For the text-containing cell, return its midpoint in [x, y] coordinate format. 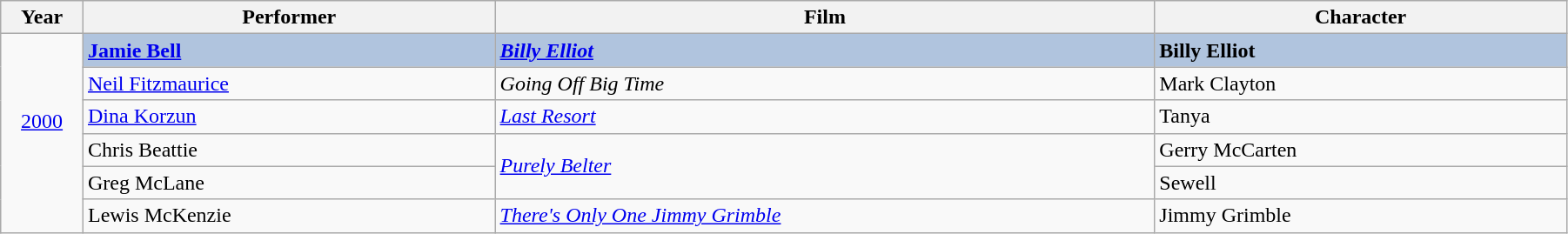
Dina Korzun [289, 117]
Gerry McCarten [1361, 150]
Jimmy Grimble [1361, 216]
Film [825, 17]
2000 [42, 133]
Performer [289, 17]
There's Only One Jimmy Grimble [825, 216]
Chris Beattie [289, 150]
Mark Clayton [1361, 84]
Last Resort [825, 117]
Tanya [1361, 117]
Neil Fitzmaurice [289, 84]
Year [42, 17]
Character [1361, 17]
Jamie Bell [289, 50]
Greg McLane [289, 183]
Going Off Big Time [825, 84]
Purely Belter [825, 166]
Lewis McKenzie [289, 216]
Sewell [1361, 183]
